Identify which cell holds the provided text, then report its [x, y] central coordinate. 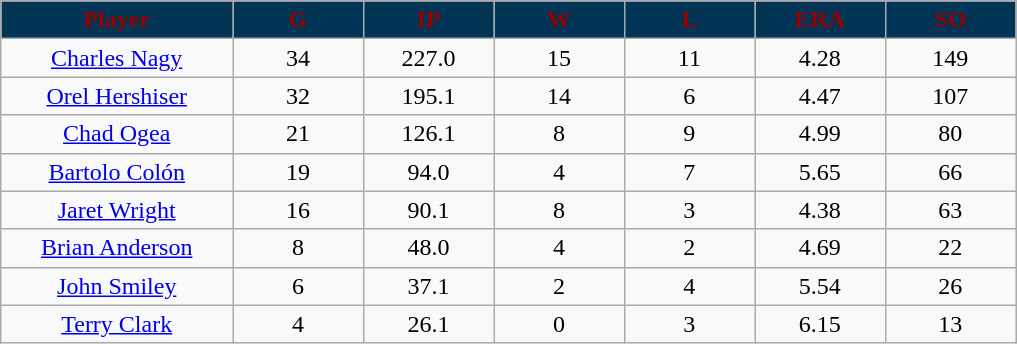
6.15 [820, 324]
22 [950, 248]
34 [298, 58]
80 [950, 134]
26.1 [428, 324]
John Smiley [117, 286]
9 [689, 134]
7 [689, 172]
26 [950, 286]
32 [298, 96]
Player [117, 20]
195.1 [428, 96]
66 [950, 172]
11 [689, 58]
0 [559, 324]
4.38 [820, 210]
IP [428, 20]
48.0 [428, 248]
5.54 [820, 286]
Bartolo Colón [117, 172]
Jaret Wright [117, 210]
94.0 [428, 172]
4.47 [820, 96]
G [298, 20]
37.1 [428, 286]
W [559, 20]
90.1 [428, 210]
5.65 [820, 172]
L [689, 20]
SO [950, 20]
126.1 [428, 134]
16 [298, 210]
Orel Hershiser [117, 96]
ERA [820, 20]
149 [950, 58]
Terry Clark [117, 324]
Chad Ogea [117, 134]
Charles Nagy [117, 58]
21 [298, 134]
15 [559, 58]
107 [950, 96]
13 [950, 324]
227.0 [428, 58]
4.28 [820, 58]
14 [559, 96]
4.69 [820, 248]
19 [298, 172]
63 [950, 210]
4.99 [820, 134]
Brian Anderson [117, 248]
